Return the (X, Y) coordinate for the center point of the cell that contains the specified text.  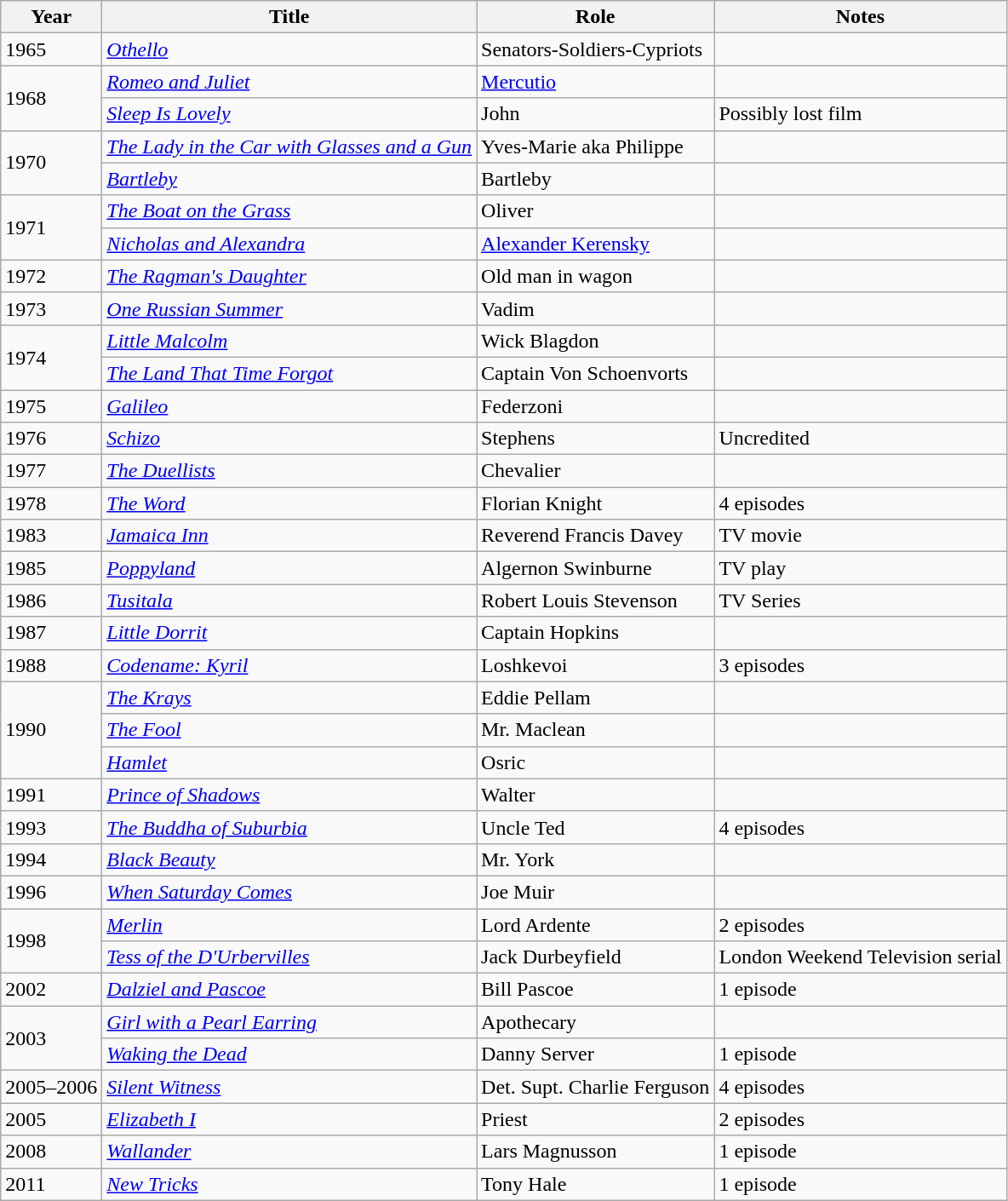
1998 (51, 940)
Title (289, 17)
1974 (51, 357)
Tony Hale (596, 1184)
Mercutio (596, 82)
1977 (51, 471)
The Fool (289, 730)
Vadim (596, 308)
Little Dorrit (289, 633)
Priest (596, 1119)
When Saturday Comes (289, 892)
Wick Blagdon (596, 341)
1975 (51, 406)
Senators-Soldiers-Cypriots (596, 49)
Oliver (596, 211)
Black Beauty (289, 859)
2005–2006 (51, 1087)
Stephens (596, 439)
The Boat on the Grass (289, 211)
Yves-Marie aka Philippe (596, 147)
Lars Magnusson (596, 1152)
Lord Ardente (596, 924)
Nicholas and Alexandra (289, 244)
The Buddha of Suburbia (289, 827)
3 episodes (860, 665)
Uncle Ted (596, 827)
Codename: Kyril (289, 665)
Romeo and Juliet (289, 82)
1972 (51, 276)
Little Malcolm (289, 341)
2002 (51, 990)
Galileo (289, 406)
The Word (289, 503)
The Land That Time Forgot (289, 373)
1978 (51, 503)
Reverend Francis Davey (596, 536)
1987 (51, 633)
The Ragman's Daughter (289, 276)
Eddie Pellam (596, 698)
Bill Pascoe (596, 990)
1968 (51, 98)
Mr. Maclean (596, 730)
Year (51, 17)
1971 (51, 227)
Prince of Shadows (289, 795)
2003 (51, 1038)
1965 (51, 49)
Mr. York (596, 859)
Osric (596, 762)
Florian Knight (596, 503)
Det. Supt. Charlie Ferguson (596, 1087)
Poppyland (289, 568)
Elizabeth I (289, 1119)
1994 (51, 859)
Danny Server (596, 1054)
1993 (51, 827)
TV movie (860, 536)
Wallander (289, 1152)
2008 (51, 1152)
Girl with a Pearl Earring (289, 1022)
Alexander Kerensky (596, 244)
The Krays (289, 698)
Walter (596, 795)
1983 (51, 536)
Robert Louis Stevenson (596, 600)
1985 (51, 568)
1970 (51, 163)
John (596, 114)
Captain Hopkins (596, 633)
Silent Witness (289, 1087)
Sleep Is Lovely (289, 114)
Othello (289, 49)
1996 (51, 892)
1976 (51, 439)
Captain Von Schoenvorts (596, 373)
1973 (51, 308)
Tusitala (289, 600)
New Tricks (289, 1184)
Jack Durbeyfield (596, 957)
2011 (51, 1184)
Chevalier (596, 471)
Dalziel and Pascoe (289, 990)
Uncredited (860, 439)
Loshkevoi (596, 665)
Merlin (289, 924)
TV play (860, 568)
Waking the Dead (289, 1054)
Joe Muir (596, 892)
Federzoni (596, 406)
Apothecary (596, 1022)
1986 (51, 600)
Hamlet (289, 762)
Schizo (289, 439)
Role (596, 17)
1990 (51, 730)
2005 (51, 1119)
Old man in wagon (596, 276)
Jamaica Inn (289, 536)
The Lady in the Car with Glasses and a Gun (289, 147)
Algernon Swinburne (596, 568)
The Duellists (289, 471)
Notes (860, 17)
1988 (51, 665)
One Russian Summer (289, 308)
Possibly lost film (860, 114)
TV Series (860, 600)
Tess of the D'Urbervilles (289, 957)
1991 (51, 795)
London Weekend Television serial (860, 957)
